From the cell containing the given text, extract its center point as (x, y) coordinate. 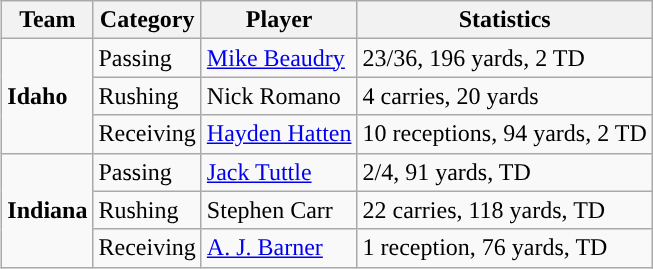
Jack Tuttle (279, 172)
23/36, 196 yards, 2 TD (504, 58)
Nick Romano (279, 96)
22 carries, 118 yards, TD (504, 210)
2/4, 91 yards, TD (504, 172)
Player (279, 20)
Category (147, 20)
1 reception, 76 yards, TD (504, 248)
Stephen Carr (279, 210)
Hayden Hatten (279, 134)
Idaho (48, 96)
10 receptions, 94 yards, 2 TD (504, 134)
A. J. Barner (279, 248)
4 carries, 20 yards (504, 96)
Team (48, 20)
Mike Beaudry (279, 58)
Statistics (504, 20)
Indiana (48, 210)
